Capture the cell that displays the provided text and extract its (X, Y) central coordinate. 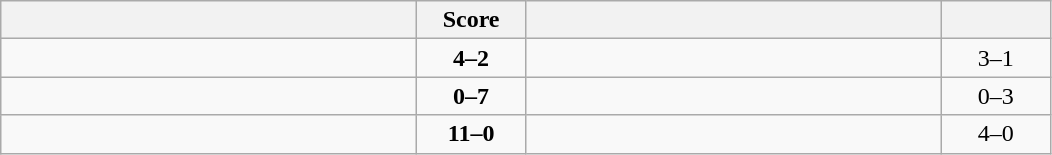
4–2 (472, 58)
0–7 (472, 96)
3–1 (996, 58)
0–3 (996, 96)
Score (472, 20)
4–0 (996, 134)
11–0 (472, 134)
